Pinpoint the cell where the given text exists, returning its [x, y] midpoint coordinate. 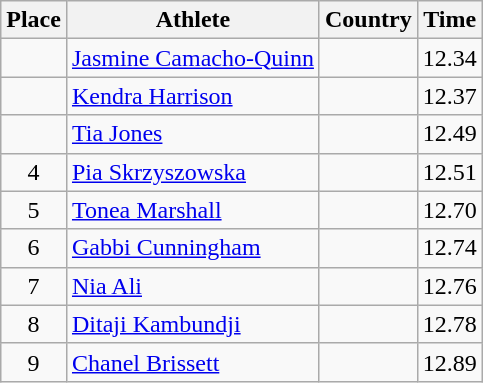
Time [450, 20]
Gabbi Cunningham [192, 248]
Ditaji Kambundji [192, 324]
7 [34, 286]
Nia Ali [192, 286]
12.76 [450, 286]
4 [34, 172]
12.37 [450, 96]
12.51 [450, 172]
Tia Jones [192, 134]
Tonea Marshall [192, 210]
5 [34, 210]
12.34 [450, 58]
Place [34, 20]
8 [34, 324]
Country [368, 20]
6 [34, 248]
Athlete [192, 20]
12.49 [450, 134]
12.70 [450, 210]
12.89 [450, 362]
Pia Skrzyszowska [192, 172]
9 [34, 362]
12.74 [450, 248]
12.78 [450, 324]
Kendra Harrison [192, 96]
Jasmine Camacho-Quinn [192, 58]
Chanel Brissett [192, 362]
